Identify which cell holds the provided text, then report its [X, Y] central coordinate. 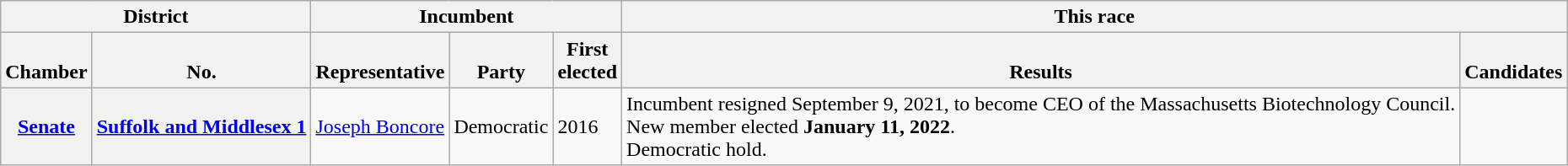
Joseph Boncore [380, 126]
Results [1041, 61]
Incumbent resigned September 9, 2021, to become CEO of the Massachusetts Biotechnology Council.New member elected January 11, 2022.Democratic hold. [1041, 126]
2016 [588, 126]
District [156, 17]
Party [501, 61]
No. [201, 61]
Suffolk and Middlesex 1 [201, 126]
Candidates [1514, 61]
Firstelected [588, 61]
Democratic [501, 126]
Chamber [46, 61]
This race [1094, 17]
Representative [380, 61]
Incumbent [467, 17]
Senate [46, 126]
